Search for the cell housing the specified text and yield its (X, Y) center coordinate. 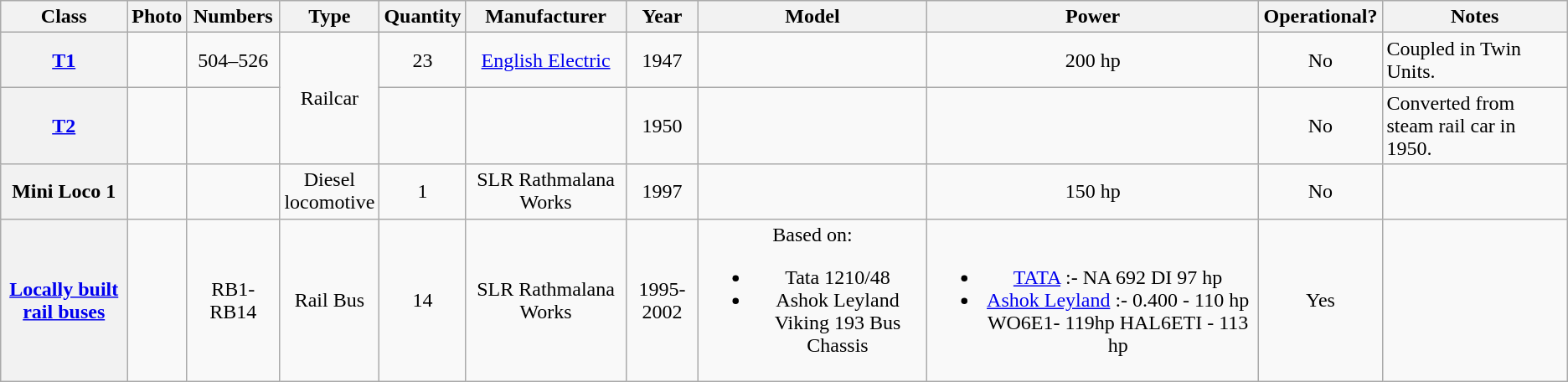
Rail Bus (330, 300)
Class (64, 17)
T2 (64, 126)
1950 (662, 126)
Railcar (330, 99)
RB1-RB14 (233, 300)
Based on:Tata 1210/48Ashok Leyland Viking 193 Bus Chassis (812, 300)
504–526 (233, 60)
1995-2002 (662, 300)
Numbers (233, 17)
English Electric (546, 60)
1 (422, 191)
Quantity (422, 17)
Notes (1474, 17)
1947 (662, 60)
T1 (64, 60)
150 hp (1092, 191)
Manufacturer (546, 17)
14 (422, 300)
200 hp (1092, 60)
Yes (1320, 300)
Locally built rail buses (64, 300)
Model (812, 17)
Operational? (1320, 17)
Coupled in Twin Units. (1474, 60)
Diesellocomotive (330, 191)
Power (1092, 17)
Mini Loco 1 (64, 191)
23 (422, 60)
1997 (662, 191)
Photo (157, 17)
Year (662, 17)
Converted from steam rail car in 1950. (1474, 126)
TATA :- NA 692 DI 97 hpAshok Leyland :- 0.400 - 110 hp WO6E1- 119hp HAL6ETI - 113 hp (1092, 300)
Type (330, 17)
